Locate the cell with the specified text and output its [x, y] center coordinate. 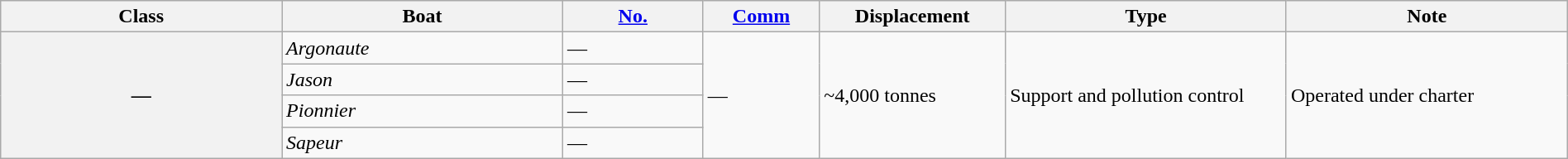
Note [1427, 17]
Displacement [913, 17]
Pionnier [423, 111]
Comm [761, 17]
No. [633, 17]
Argonaute [423, 48]
Support and pollution control [1146, 95]
Boat [423, 17]
Jason [423, 79]
Type [1146, 17]
Sapeur [423, 142]
~4,000 tonnes [913, 95]
Class [141, 17]
Operated under charter [1427, 95]
